Identify which cell holds the provided text, then report its (x, y) central coordinate. 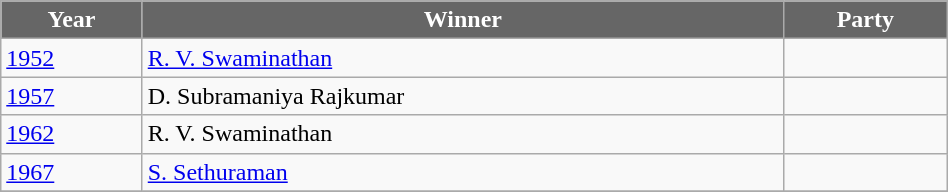
Winner (462, 20)
1962 (72, 134)
1967 (72, 172)
S. Sethuraman (462, 172)
1952 (72, 58)
D. Subramaniya Rajkumar (462, 96)
Party (865, 20)
Year (72, 20)
1957 (72, 96)
